Provide the (x, y) coordinate of the cell's center where the given text is located.  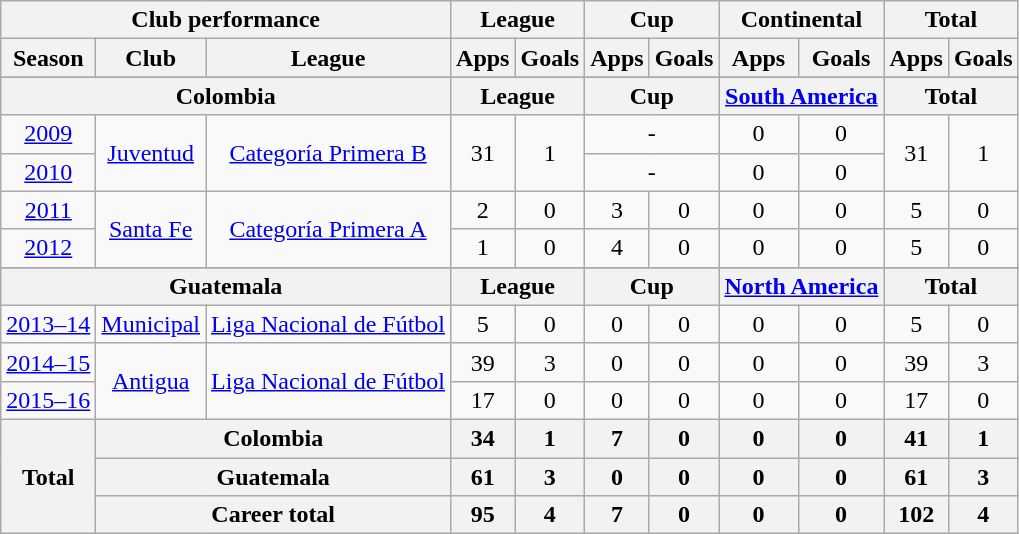
Continental (802, 20)
Season (48, 58)
102 (916, 515)
2013–14 (48, 324)
2011 (48, 210)
2010 (48, 172)
Municipal (151, 324)
2009 (48, 134)
Juventud (151, 153)
North America (802, 286)
South America (802, 96)
Categoría Primera A (328, 229)
2015–16 (48, 400)
Club performance (226, 20)
Santa Fe (151, 229)
Career total (274, 515)
Club (151, 58)
41 (916, 438)
2014–15 (48, 362)
2012 (48, 248)
95 (483, 515)
2 (483, 210)
34 (483, 438)
Antigua (151, 381)
Categoría Primera B (328, 153)
